Scan for the cell matching the given text and deliver its (x, y) coordinate at center. 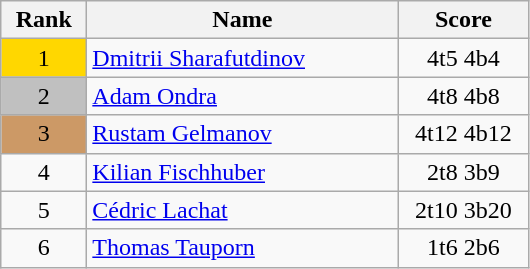
4t12 4b12 (464, 134)
Cédric Lachat (242, 210)
Name (242, 20)
Thomas Tauporn (242, 248)
2t8 3b9 (464, 172)
3 (44, 134)
Adam Ondra (242, 96)
4t5 4b4 (464, 58)
6 (44, 248)
4t8 4b8 (464, 96)
Rustam Gelmanov (242, 134)
4 (44, 172)
2 (44, 96)
5 (44, 210)
Kilian Fischhuber (242, 172)
2t10 3b20 (464, 210)
Rank (44, 20)
Dmitrii Sharafutdinov (242, 58)
Score (464, 20)
1t6 2b6 (464, 248)
1 (44, 58)
